Search for the cell housing the specified text and yield its (x, y) center coordinate. 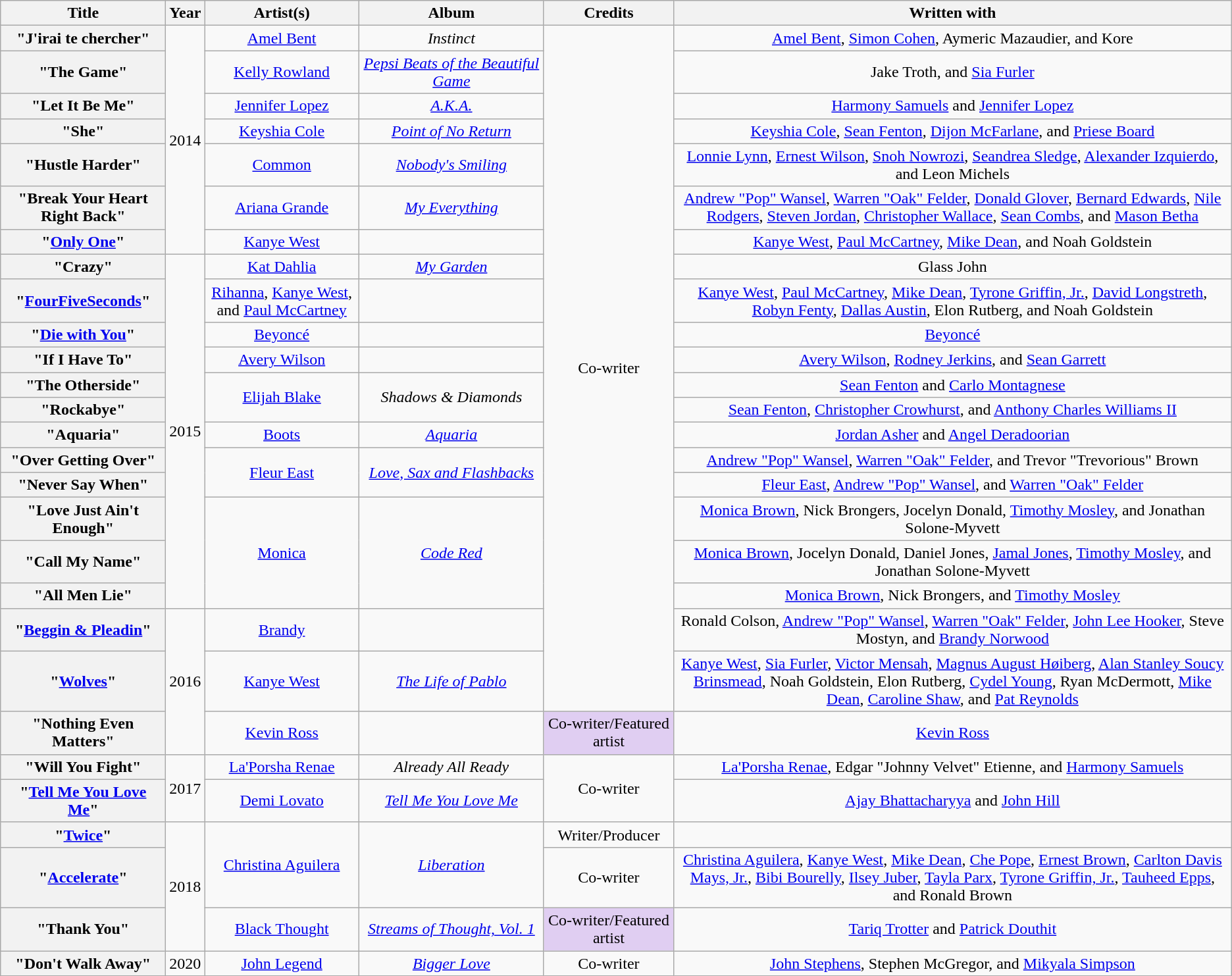
Ronald Colson, Andrew "Pop" Wansel, Warren "Oak" Felder, John Lee Hooker, Steve Mostyn, and Brandy Norwood (952, 629)
"Never Say When" (83, 485)
John Stephens, Stephen McGregor, and Mikyala Simpson (952, 963)
Artist(s) (282, 13)
"If I Have To" (83, 359)
Year (186, 13)
"Over Getting Over" (83, 460)
"She" (83, 131)
"Love Just Ain't Enough" (83, 519)
Sean Fenton and Carlo Montagnese (952, 385)
Boots (282, 435)
"Hustle Harder" (83, 165)
Monica Brown, Nick Brongers, and Timothy Mosley (952, 596)
Shadows & Diamonds (451, 398)
"Nothing Even Matters" (83, 733)
A.K.A. (451, 106)
Jennifer Lopez (282, 106)
Ariana Grande (282, 208)
"Beggin & Pleadin" (83, 629)
My Everything (451, 208)
"Crazy" (83, 267)
Rihanna, Kanye West, and Paul McCartney (282, 300)
Bigger Love (451, 963)
Avery Wilson, Rodney Jerkins, and Sean Garrett (952, 359)
"Don't Walk Away" (83, 963)
Keyshia Cole (282, 131)
2017 (186, 788)
Andrew "Pop" Wansel, Warren "Oak" Felder, and Trevor "Trevorious" Brown (952, 460)
Aquaria (451, 435)
Nobody's Smiling (451, 165)
"J'irai te chercher" (83, 38)
Pepsi Beats of the Beautiful Game (451, 72)
"The Otherside" (83, 385)
Streams of Thought, Vol. 1 (451, 929)
Writer/Producer (608, 835)
"Call My Name" (83, 562)
2014 (186, 140)
"Die with You" (83, 334)
Monica Brown, Jocelyn Donald, Daniel Jones, Jamal Jones, Timothy Mosley, and Jonathan Solone-Myvett (952, 562)
"The Game" (83, 72)
La'Porsha Renae (282, 767)
Point of No Return (451, 131)
Tariq Trotter and Patrick Douthit (952, 929)
Kelly Rowland (282, 72)
Tell Me You Love Me (451, 800)
Monica Brown, Nick Brongers, Jocelyn Donald, Timothy Mosley, and Jonathan Solone-Myvett (952, 519)
Fleur East, Andrew "Pop" Wansel, and Warren "Oak" Felder (952, 485)
"Aquaria" (83, 435)
Harmony Samuels and Jennifer Lopez (952, 106)
Instinct (451, 38)
Black Thought (282, 929)
"All Men Lie" (83, 596)
Love, Sax and Flashbacks (451, 473)
Album (451, 13)
My Garden (451, 267)
Code Red (451, 553)
2020 (186, 963)
Keyshia Cole, Sean Fenton, Dijon McFarlane, and Priese Board (952, 131)
"FourFiveSeconds" (83, 300)
"Only One" (83, 242)
Monica (282, 553)
John Legend (282, 963)
"Rockabye" (83, 410)
Jake Troth, and Sia Furler (952, 72)
"Thank You" (83, 929)
Title (83, 13)
Common (282, 165)
Kanye West, Paul McCartney, Mike Dean, Tyrone Griffin, Jr., David Longstreth, Robyn Fenty, Dallas Austin, Elon Rutberg, and Noah Goldstein (952, 300)
Kat Dahlia (282, 267)
La'Porsha Renae, Edgar "Johnny Velvet" Etienne, and Harmony Samuels (952, 767)
2015 (186, 431)
Fleur East (282, 473)
Written with (952, 13)
Sean Fenton, Christopher Crowhurst, and Anthony Charles Williams II (952, 410)
2016 (186, 681)
"Twice" (83, 835)
Elijah Blake (282, 398)
"Will You Fight" (83, 767)
Demi Lovato (282, 800)
Kanye West, Paul McCartney, Mike Dean, and Noah Goldstein (952, 242)
"Accelerate" (83, 877)
Christina Aguilera (282, 865)
Lonnie Lynn, Ernest Wilson, Snoh Nowrozi, Seandrea Sledge, Alexander Izquierdo, and Leon Michels (952, 165)
Liberation (451, 865)
"Let It Be Me" (83, 106)
"Tell Me You Love Me" (83, 800)
Ajay Bhattacharyya and John Hill (952, 800)
Brandy (282, 629)
Avery Wilson (282, 359)
2018 (186, 886)
"Wolves" (83, 681)
Credits (608, 13)
Jordan Asher and Angel Deradoorian (952, 435)
Amel Bent (282, 38)
Already All Ready (451, 767)
The Life of Pablo (451, 681)
"Break Your Heart Right Back" (83, 208)
Amel Bent, Simon Cohen, Aymeric Mazaudier, and Kore (952, 38)
Glass John (952, 267)
